Output the (X, Y) coordinate of the center of the cell containing the given text.  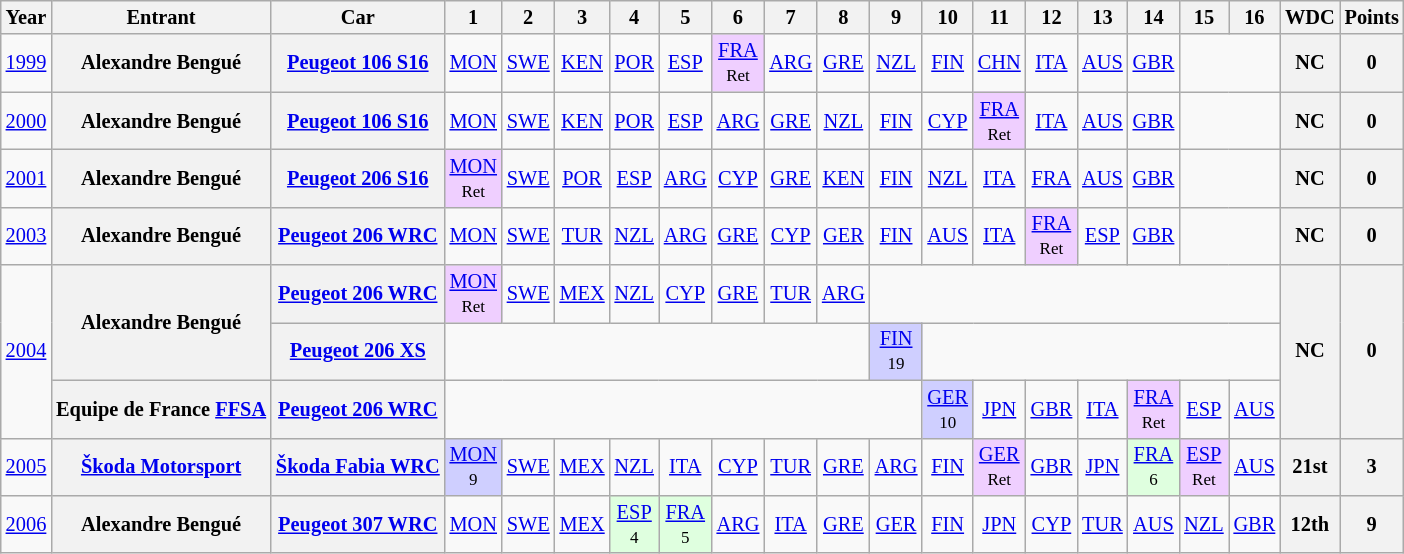
FRA5 (686, 524)
FIN19 (896, 351)
7 (790, 17)
14 (1154, 17)
ESP4 (634, 524)
ESPRet (1204, 467)
12th (1310, 524)
WDC (1310, 17)
FRA (1052, 178)
1 (474, 17)
Points (1372, 17)
2005 (26, 467)
1999 (26, 63)
GERRet (1000, 467)
Peugeot 307 WRC (358, 524)
2001 (26, 178)
16 (1255, 17)
CHN (1000, 63)
4 (634, 17)
10 (947, 17)
Peugeot 206 S16 (358, 178)
Entrant (161, 17)
2000 (26, 121)
Peugeot 206 XS (358, 351)
GER10 (947, 409)
2006 (26, 524)
Škoda Motorsport (161, 467)
Year (26, 17)
13 (1102, 17)
21st (1310, 467)
6 (738, 17)
2004 (26, 352)
MON9 (474, 467)
Equipe de France FFSA (161, 409)
Škoda Fabia WRC (358, 467)
2 (528, 17)
Car (358, 17)
5 (686, 17)
15 (1204, 17)
FRA6 (1154, 467)
12 (1052, 17)
11 (1000, 17)
8 (844, 17)
2003 (26, 236)
